Provide the [x, y] coordinate of the cell's center where the given text is located.  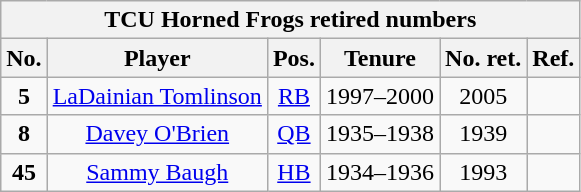
45 [24, 172]
Pos. [294, 58]
TCU Horned Frogs retired numbers [290, 20]
HB [294, 172]
QB [294, 134]
LaDainian Tomlinson [157, 96]
1939 [484, 134]
1935–1938 [380, 134]
8 [24, 134]
Ref. [554, 58]
RB [294, 96]
5 [24, 96]
1993 [484, 172]
Tenure [380, 58]
1997–2000 [380, 96]
Player [157, 58]
1934–1936 [380, 172]
No. [24, 58]
No. ret. [484, 58]
Davey O'Brien [157, 134]
2005 [484, 96]
Sammy Baugh [157, 172]
